Scan for the cell matching the given text and deliver its [x, y] coordinate at center. 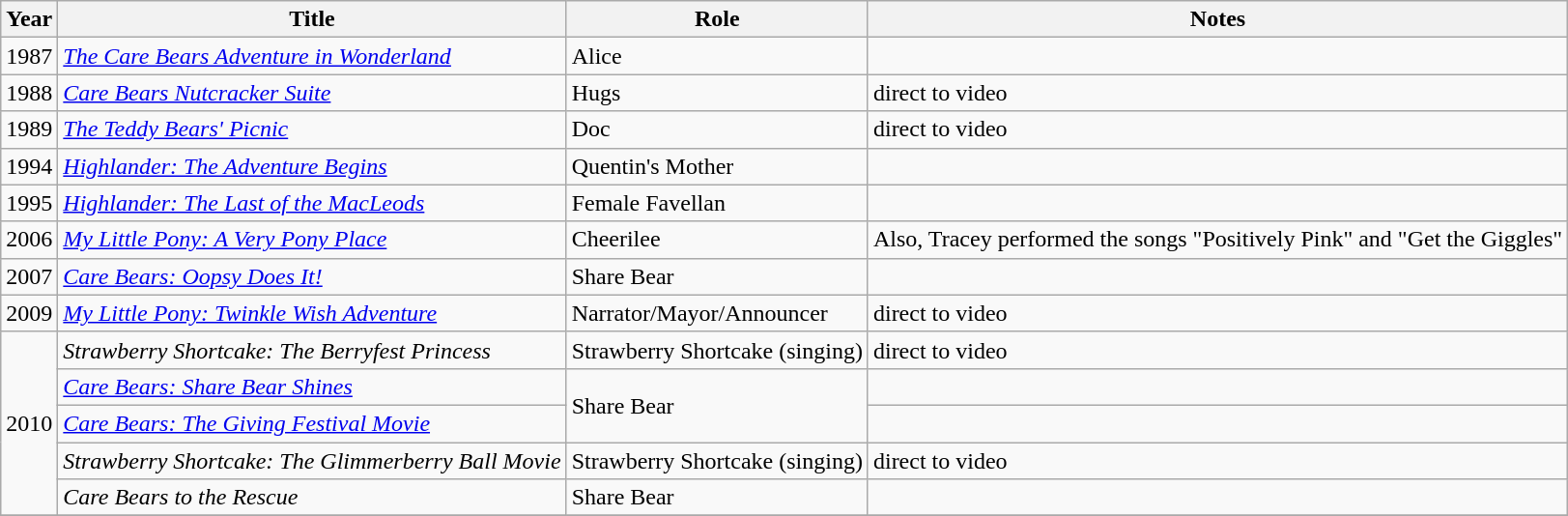
Hugs [717, 93]
Alice [717, 56]
Strawberry Shortcake: The Glimmerberry Ball Movie [312, 461]
My Little Pony: Twinkle Wish Adventure [312, 313]
Care Bears: Share Bear Shines [312, 387]
Narrator/Mayor/Announcer [717, 313]
1987 [29, 56]
Also, Tracey performed the songs "Positively Pink" and "Get the Giggles" [1217, 240]
Cheerilee [717, 240]
Care Bears Nutcracker Suite [312, 93]
Female Favellan [717, 203]
Care Bears to the Rescue [312, 498]
Quentin's Mother [717, 166]
Care Bears: Oopsy Does It! [312, 276]
Year [29, 19]
1995 [29, 203]
Care Bears: The Giving Festival Movie [312, 423]
Highlander: The Last of the MacLeods [312, 203]
2010 [29, 423]
2007 [29, 276]
My Little Pony: A Very Pony Place [312, 240]
Role [717, 19]
Notes [1217, 19]
Title [312, 19]
The Care Bears Adventure in Wonderland [312, 56]
Highlander: The Adventure Begins [312, 166]
2009 [29, 313]
1994 [29, 166]
1988 [29, 93]
2006 [29, 240]
1989 [29, 129]
The Teddy Bears' Picnic [312, 129]
Strawberry Shortcake: The Berryfest Princess [312, 350]
Doc [717, 129]
